Extract the [X, Y] coordinate from the center of the cell holding the provided text.  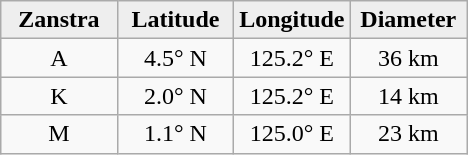
Longitude [292, 20]
Latitude [175, 20]
A [59, 58]
1.1° N [175, 134]
Diameter [408, 20]
2.0° N [175, 96]
K [59, 96]
M [59, 134]
Zanstra [59, 20]
36 km [408, 58]
125.0° E [292, 134]
14 km [408, 96]
23 km [408, 134]
4.5° N [175, 58]
